From the cell containing the given text, extract its center point as [X, Y] coordinate. 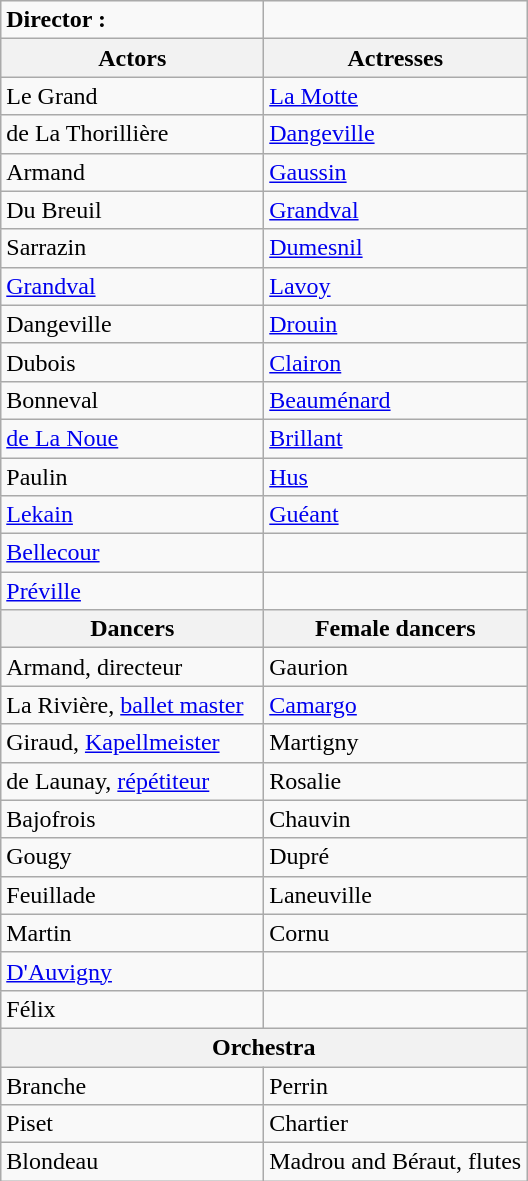
Piset [132, 1124]
Rosalie [396, 781]
Brillant [396, 438]
Dumesnil [396, 248]
Guéant [396, 515]
Clairon [396, 362]
Feuillade [132, 895]
Armand [132, 172]
Bonneval [132, 400]
Lekain [132, 515]
La Rivière, ballet master [132, 705]
Actresses [396, 58]
Female dancers [396, 629]
Branche [132, 1085]
Martin [132, 933]
D'Auvigny [132, 971]
Gougy [132, 857]
Giraud, Kapellmeister [132, 743]
Orchestra [264, 1047]
Chartier [396, 1124]
Bajofrois [132, 819]
Gaurion [396, 667]
Camargo [396, 705]
Actors [132, 58]
Martigny [396, 743]
Du Breuil [132, 210]
Cornu [396, 933]
Madrou and Béraut, flutes [396, 1162]
de La Noue [132, 438]
Chauvin [396, 819]
Dupré [396, 857]
Dancers [132, 629]
Blondeau [132, 1162]
Dubois [132, 362]
La Motte [396, 96]
Paulin [132, 477]
Hus [396, 477]
Gaussin [396, 172]
Armand, directeur [132, 667]
Perrin [396, 1085]
Director : [132, 20]
Beauménard [396, 400]
de Launay, répétiteur [132, 781]
Sarrazin [132, 248]
Lavoy [396, 286]
Laneuville [396, 895]
de La Thorillière [132, 134]
Bellecour [132, 553]
Félix [132, 1009]
Le Grand [132, 96]
Préville [132, 591]
Drouin [396, 324]
